For the text-containing cell, return its midpoint in [x, y] coordinate format. 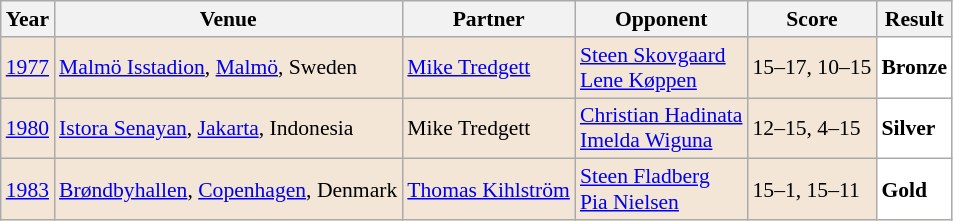
Partner [488, 19]
1983 [28, 190]
Thomas Kihlström [488, 190]
12–15, 4–15 [812, 128]
Brøndbyhallen, Copenhagen, Denmark [228, 190]
Malmö Isstadion, Malmö, Sweden [228, 68]
Opponent [662, 19]
Istora Senayan, Jakarta, Indonesia [228, 128]
Venue [228, 19]
Steen Fladberg Pia Nielsen [662, 190]
Score [812, 19]
15–17, 10–15 [812, 68]
Silver [914, 128]
1977 [28, 68]
Year [28, 19]
Steen Skovgaard Lene Køppen [662, 68]
Christian Hadinata Imelda Wiguna [662, 128]
Gold [914, 190]
1980 [28, 128]
Result [914, 19]
15–1, 15–11 [812, 190]
Bronze [914, 68]
